Detect which cell encompasses the target text, then output its [X, Y] center coordinate. 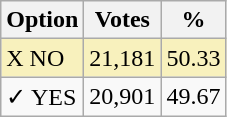
% [194, 20]
20,901 [122, 97]
21,181 [122, 58]
49.67 [194, 97]
Option [42, 20]
Votes [122, 20]
✓ YES [42, 97]
50.33 [194, 58]
X NO [42, 58]
